Extract the [x, y] coordinate from the center of the cell holding the provided text.  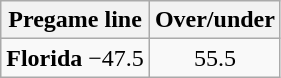
Florida −47.5 [76, 58]
Over/under [214, 20]
Pregame line [76, 20]
55.5 [214, 58]
